Search for the cell housing the specified text and yield its [X, Y] center coordinate. 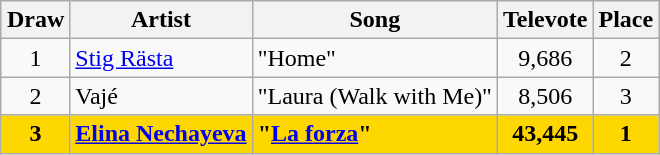
Stig Rästa [161, 58]
"Home" [374, 58]
Draw [35, 20]
Place [626, 20]
8,506 [544, 96]
"Laura (Walk with Me)" [374, 96]
Televote [544, 20]
43,445 [544, 134]
9,686 [544, 58]
Elina Nechayeva [161, 134]
"La forza" [374, 134]
Song [374, 20]
Artist [161, 20]
Vajé [161, 96]
